Locate the cell with the specified text and output its [x, y] center coordinate. 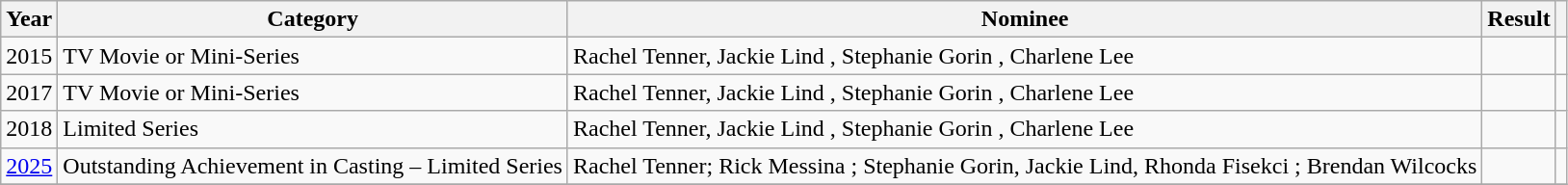
Limited Series [313, 129]
Category [313, 19]
Rachel Tenner; Rick Messina ; Stephanie Gorin, Jackie Lind, Rhonda Fisekci ; Brendan Wilcocks [1025, 166]
2017 [29, 92]
2025 [29, 166]
Outstanding Achievement in Casting – Limited Series [313, 166]
2018 [29, 129]
Result [1519, 19]
Nominee [1025, 19]
Year [29, 19]
2015 [29, 56]
